Extract the [x, y] coordinate from the center of the cell holding the provided text.  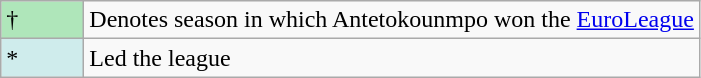
† [42, 20]
* [42, 58]
Denotes season in which Antetokounmpo won the EuroLeague [392, 20]
Led the league [392, 58]
